Identify which cell holds the provided text, then report its [x, y] central coordinate. 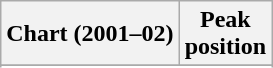
Peakposition [225, 34]
Chart (2001–02) [90, 34]
